Provide the [X, Y] coordinate of the cell's center where the given text is located.  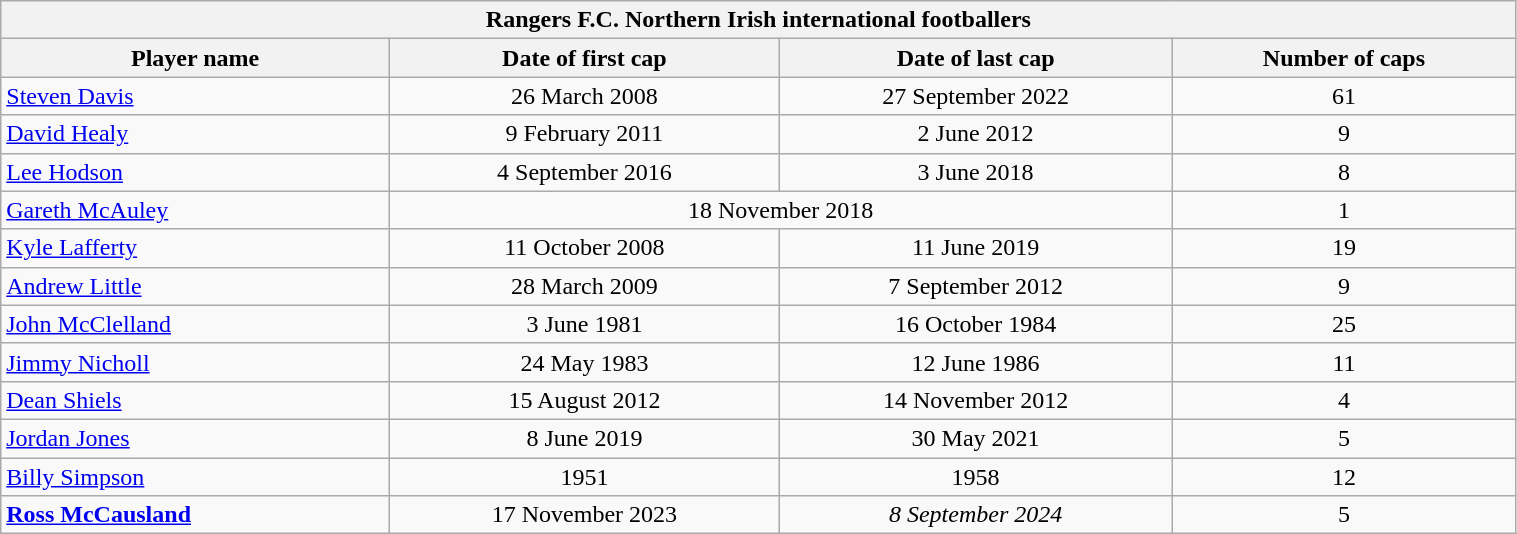
Ross McCausland [196, 515]
26 March 2008 [584, 96]
27 September 2022 [976, 96]
19 [1344, 248]
1951 [584, 477]
14 November 2012 [976, 400]
Dean Shiels [196, 400]
30 May 2021 [976, 438]
Jordan Jones [196, 438]
Rangers F.C. Northern Irish international footballers [758, 20]
8 [1344, 172]
David Healy [196, 134]
3 June 2018 [976, 172]
Number of caps [1344, 58]
28 March 2009 [584, 286]
12 June 1986 [976, 362]
Kyle Lafferty [196, 248]
9 February 2011 [584, 134]
17 November 2023 [584, 515]
18 November 2018 [780, 210]
Lee Hodson [196, 172]
3 June 1981 [584, 324]
1958 [976, 477]
11 October 2008 [584, 248]
Gareth McAuley [196, 210]
8 June 2019 [584, 438]
61 [1344, 96]
Andrew Little [196, 286]
Jimmy Nicholl [196, 362]
24 May 1983 [584, 362]
4 September 2016 [584, 172]
Player name [196, 58]
Date of first cap [584, 58]
12 [1344, 477]
Billy Simpson [196, 477]
11 June 2019 [976, 248]
15 August 2012 [584, 400]
Date of last cap [976, 58]
2 June 2012 [976, 134]
16 October 1984 [976, 324]
7 September 2012 [976, 286]
4 [1344, 400]
11 [1344, 362]
8 September 2024 [976, 515]
1 [1344, 210]
John McClelland [196, 324]
25 [1344, 324]
Steven Davis [196, 96]
